Identify which cell holds the provided text, then report its (X, Y) central coordinate. 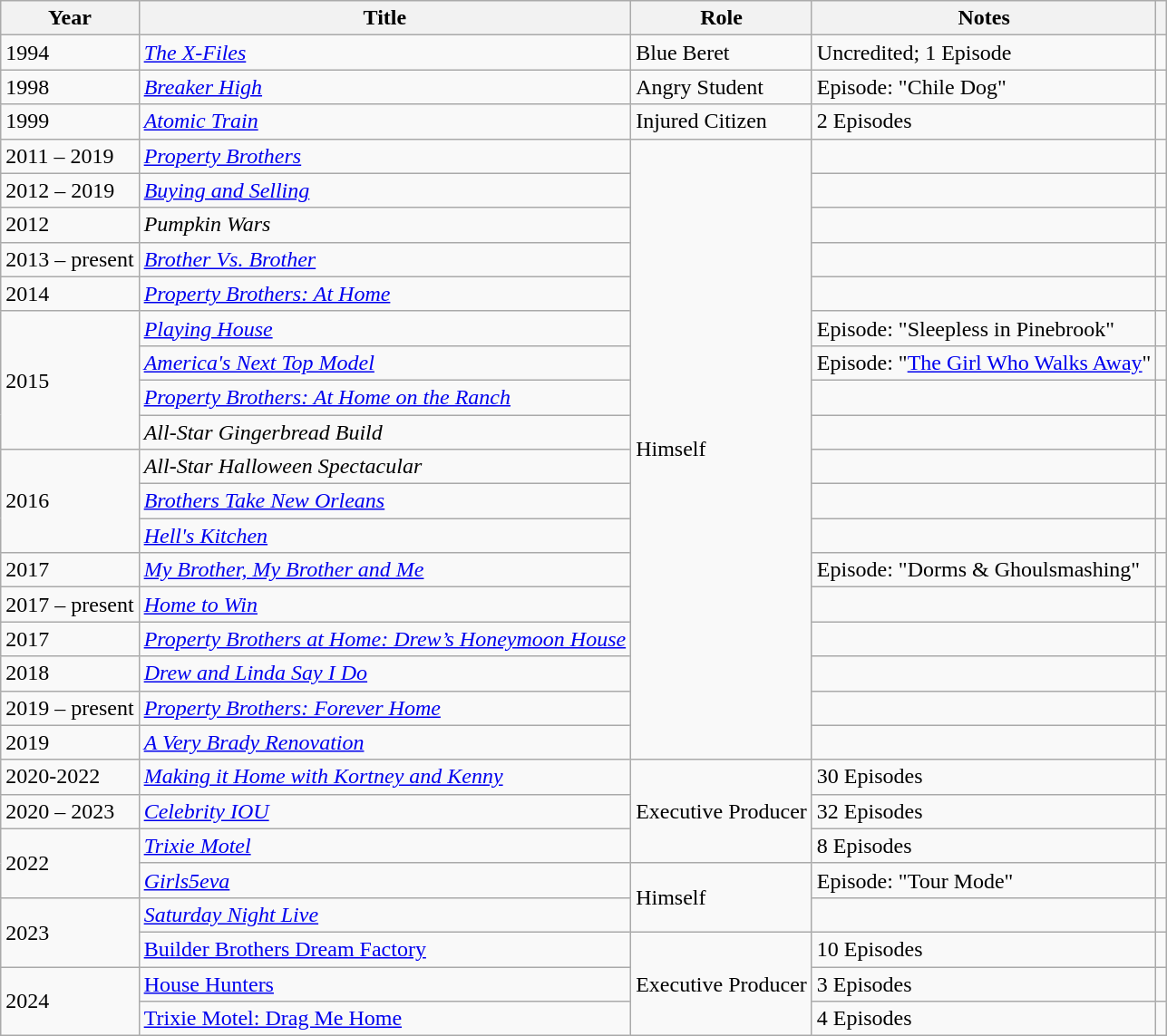
Brothers Take New Orleans (384, 501)
Breaker High (384, 87)
Property Brothers: At Home on the Ranch (384, 397)
2020 – 2023 (70, 811)
2 Episodes (984, 121)
2019 – present (70, 708)
2013 – present (70, 259)
Title (384, 18)
10 Episodes (984, 949)
4 Episodes (984, 1019)
2019 (70, 742)
Property Brothers at Home: Drew’s Honeymoon House (384, 639)
Trixie Motel (384, 846)
Celebrity IOU (384, 811)
Episode: "Dorms & Ghoulsmashing" (984, 570)
2014 (70, 294)
2024 (70, 1001)
Playing House (384, 328)
Episode: "Chile Dog" (984, 87)
Buying and Selling (384, 190)
2012 (70, 225)
Brother Vs. Brother (384, 259)
All-Star Gingerbread Build (384, 432)
2020-2022 (70, 777)
2022 (70, 863)
2018 (70, 673)
Episode: "The Girl Who Walks Away" (984, 363)
Injured Citizen (722, 121)
Trixie Motel: Drag Me Home (384, 1019)
Atomic Train (384, 121)
Uncredited; 1 Episode (984, 53)
30 Episodes (984, 777)
Episode: "Sleepless in Pinebrook" (984, 328)
Angry Student (722, 87)
Hell's Kitchen (384, 536)
2017 – present (70, 605)
Making it Home with Kortney and Kenny (384, 777)
Girls5eva (384, 880)
2011 – 2019 (70, 156)
2016 (70, 501)
2023 (70, 932)
House Hunters (384, 983)
America's Next Top Model (384, 363)
1999 (70, 121)
Property Brothers: At Home (384, 294)
1998 (70, 87)
Role (722, 18)
8 Episodes (984, 846)
Episode: "Tour Mode" (984, 880)
Builder Brothers Dream Factory (384, 949)
Home to Win (384, 605)
1994 (70, 53)
2012 – 2019 (70, 190)
Notes (984, 18)
Drew and Linda Say I Do (384, 673)
My Brother, My Brother and Me (384, 570)
32 Episodes (984, 811)
2015 (70, 380)
3 Episodes (984, 983)
Pumpkin Wars (384, 225)
Property Brothers: Forever Home (384, 708)
The X-Files (384, 53)
Blue Beret (722, 53)
All-Star Halloween Spectacular (384, 467)
Year (70, 18)
Saturday Night Live (384, 915)
Property Brothers (384, 156)
A Very Brady Renovation (384, 742)
